Scan for the cell matching the given text and deliver its (X, Y) coordinate at center. 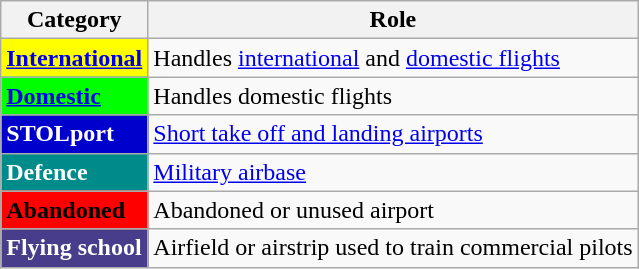
Category (74, 20)
Defence (74, 172)
STOLport (74, 134)
Abandoned (74, 210)
Domestic (74, 96)
Military airbase (393, 172)
International (74, 58)
Handles domestic flights (393, 96)
Handles international and domestic flights (393, 58)
Abandoned or unused airport (393, 210)
Short take off and landing airports (393, 134)
Role (393, 20)
Flying school (74, 248)
Airfield or airstrip used to train commercial pilots (393, 248)
